Identify which cell holds the provided text, then report its (X, Y) central coordinate. 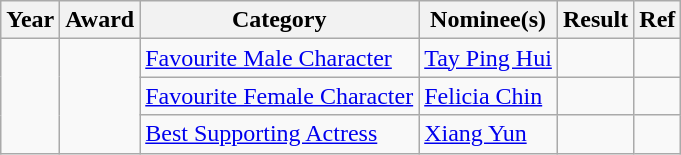
Best Supporting Actress (280, 134)
Award (100, 20)
Nominee(s) (488, 20)
Tay Ping Hui (488, 58)
Favourite Male Character (280, 58)
Year (30, 20)
Category (280, 20)
Ref (658, 20)
Favourite Female Character (280, 96)
Result (595, 20)
Xiang Yun (488, 134)
Felicia Chin (488, 96)
